Search for the cell housing the specified text and yield its [x, y] center coordinate. 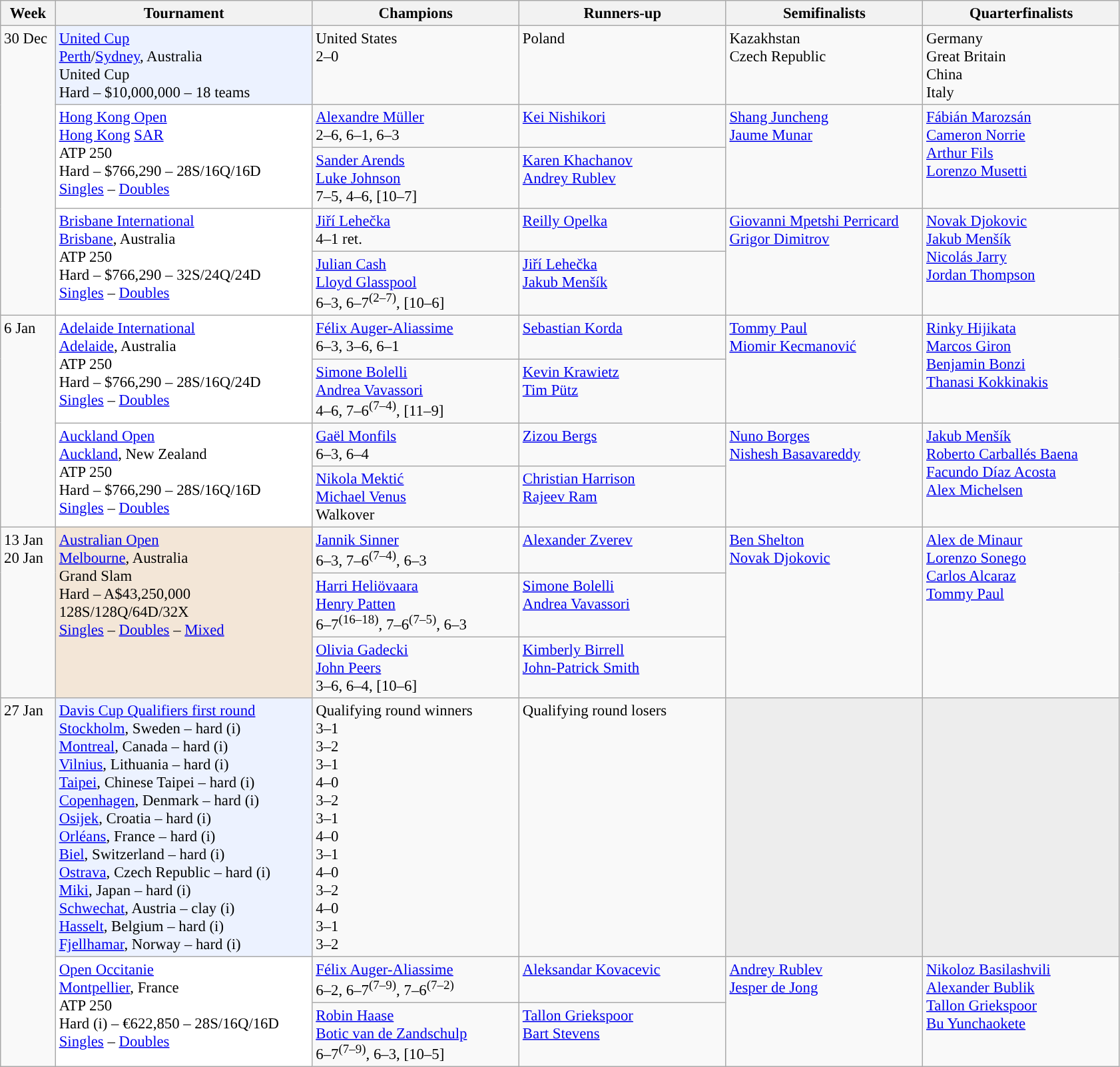
Jiří Lehečka 4–1 ret. [416, 230]
Olivia Gadecki John Peers 3–6, 6–4, [10–6] [416, 667]
Jiří Lehečka Jakub Menšík [623, 284]
Rinky Hijikata Marcos Giron Benjamin Bonzi Thanasi Kokkinakis [1021, 369]
Week [28, 13]
Jakub Menšík Roberto Carballés Baena Facundo Díaz Acosta Alex Michelsen [1021, 475]
Nikola Mektić Michael Venus Walkover [416, 496]
Adelaide InternationalAdelaide, AustraliaATP 250Hard – $766,290 – 28S/16Q/24DSingles – Doubles [184, 369]
Auckland OpenAuckland, New ZealandATP 250Hard – $766,290 – 28S/16Q/16D Singles – Doubles [184, 475]
Tallon Griekspoor Bart Stevens [623, 1035]
Aleksandar Kovacevic [623, 980]
13 Jan20 Jan [28, 613]
United States2–0 [416, 65]
Zizou Bergs [623, 445]
Julian Cash Lloyd Glasspool 6–3, 6–7(2–7), [10–6] [416, 284]
Tournament [184, 13]
Nuno Borges Nishesh Basavareddy [824, 475]
Félix Auger-Aliassime 6–3, 3–6, 6–1 [416, 337]
Andrey Rublev Jesper de Jong [824, 1012]
6 Jan [28, 421]
Qualifying round winners 3–1 3–2 3–1 4–0 3–2 3–1 4–0 3–1 4–0 3–2 4–0 3–1 3–2 [416, 827]
Australian OpenMelbourne, AustraliaGrand SlamHard – A$43,250,000128S/128Q/64D/32XSingles – Doubles – Mixed [184, 613]
Fábián Marozsán Cameron Norrie Arthur Fils Lorenzo Musetti [1021, 157]
Simone Bolelli Andrea Vavassori 4–6, 7–6(7–4), [11–9] [416, 391]
Quarterfinalists [1021, 13]
Harri Heliövaara Henry Patten 6–7(16–18), 7–6(7–5), 6–3 [416, 605]
Open OccitanieMontpellier, FranceATP 250Hard (i) – €622,850 – 28S/16Q/16DSingles – Doubles [184, 1012]
Qualifying round losers [623, 827]
Alexander Zverev [623, 550]
Kimberly Birrell John-Patrick Smith [623, 667]
Germany Great Britain China Italy [1021, 65]
Félix Auger-Aliassime 6–2, 6–7(7–9), 7–6(7–2) [416, 980]
Sebastian Korda [623, 337]
Kevin Krawietz Tim Pütz [623, 391]
Tommy Paul Miomir Kecmanović [824, 369]
Jannik Sinner 6–3, 7–6(7–4), 6–3 [416, 550]
Alex de Minaur Lorenzo Sonego Carlos Alcaraz Tommy Paul [1021, 613]
Hong Kong OpenHong Kong SARATP 250Hard – $766,290 – 28S/16Q/16DSingles – Doubles [184, 157]
Simone Bolelli Andrea Vavassori [623, 605]
Shang Juncheng Jaume Munar [824, 157]
Runners-up [623, 13]
Sander Arends Luke Johnson 7–5, 4–6, [10–7] [416, 178]
Ben Shelton Novak Djokovic [824, 613]
30 Dec [28, 171]
27 Jan [28, 883]
United CupPerth/Sydney, AustraliaUnited CupHard – $10,000,000 – 18 teams [184, 65]
Poland [623, 65]
Champions [416, 13]
Nikoloz Basilashvili Alexander Bublik Tallon Griekspoor Bu Yunchaokete [1021, 1012]
Christian Harrison Rajeev Ram [623, 496]
Kazakhstan Czech Republic [824, 65]
Robin Haase Botic van de Zandschulp 6–7(7–9), 6–3, [10–5] [416, 1035]
Giovanni Mpetshi Perricard Grigor Dimitrov [824, 262]
Novak Djokovic Jakub Menšík Nicolás Jarry Jordan Thompson [1021, 262]
Alexandre Müller 2–6, 6–1, 6–3 [416, 127]
Reilly Opelka [623, 230]
Karen Khachanov Andrey Rublev [623, 178]
Brisbane InternationalBrisbane, AustraliaATP 250Hard – $766,290 – 32S/24Q/24DSingles – Doubles [184, 262]
Gaël Monfils 6–3, 6–4 [416, 445]
Kei Nishikori [623, 127]
Semifinalists [824, 13]
